For the text-containing cell, return its midpoint in [x, y] coordinate format. 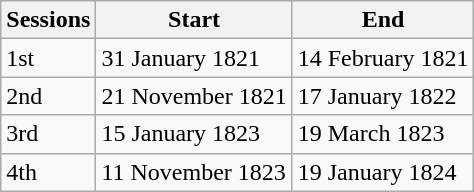
21 November 1821 [194, 96]
19 March 1823 [383, 134]
3rd [48, 134]
2nd [48, 96]
14 February 1821 [383, 58]
1st [48, 58]
End [383, 20]
Sessions [48, 20]
19 January 1824 [383, 172]
15 January 1823 [194, 134]
11 November 1823 [194, 172]
Start [194, 20]
17 January 1822 [383, 96]
4th [48, 172]
31 January 1821 [194, 58]
